Extract the [X, Y] coordinate from the center of the cell holding the provided text.  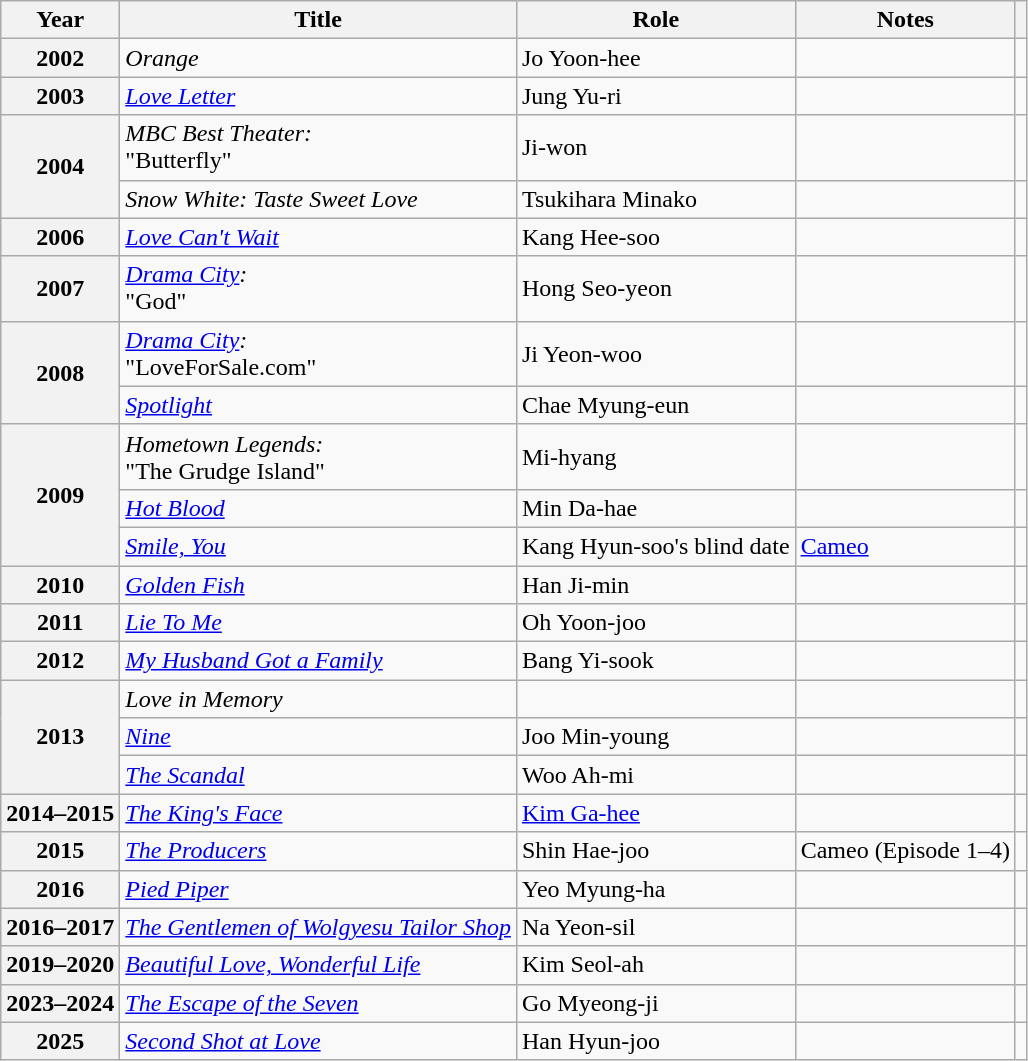
2012 [60, 661]
Role [656, 20]
2003 [60, 96]
My Husband Got a Family [318, 661]
2002 [60, 58]
The Escape of the Seven [318, 1003]
Joo Min-young [656, 737]
2010 [60, 585]
2023–2024 [60, 1003]
2016–2017 [60, 927]
Cameo [905, 546]
Love Can't Wait [318, 237]
Tsukihara Minako [656, 199]
Hot Blood [318, 508]
Kim Seol-ah [656, 965]
Na Yeon-sil [656, 927]
Ji-won [656, 148]
2009 [60, 494]
Kang Hee-soo [656, 237]
Hong Seo-yeon [656, 288]
2007 [60, 288]
The Gentlemen of Wolgyesu Tailor Shop [318, 927]
Second Shot at Love [318, 1041]
Jo Yoon-hee [656, 58]
Han Hyun-joo [656, 1041]
Shin Hae-joo [656, 851]
Ji Yeon-woo [656, 354]
Lie To Me [318, 623]
Spotlight [318, 405]
The Producers [318, 851]
Drama City:"God" [318, 288]
Snow White: Taste Sweet Love [318, 199]
Cameo (Episode 1–4) [905, 851]
Notes [905, 20]
The King's Face [318, 813]
Min Da-hae [656, 508]
Jung Yu-ri [656, 96]
MBC Best Theater:"Butterfly" [318, 148]
Kang Hyun-soo's blind date [656, 546]
Title [318, 20]
Drama City:"LoveForSale.com" [318, 354]
Orange [318, 58]
2004 [60, 166]
2006 [60, 237]
2011 [60, 623]
Year [60, 20]
2008 [60, 372]
Go Myeong-ji [656, 1003]
Woo Ah-mi [656, 775]
Oh Yoon-joo [656, 623]
Kim Ga-hee [656, 813]
2019–2020 [60, 965]
2015 [60, 851]
Love in Memory [318, 699]
Han Ji-min [656, 585]
The Scandal [318, 775]
Smile, You [318, 546]
Yeo Myung-ha [656, 889]
Hometown Legends:"The Grudge Island" [318, 456]
Love Letter [318, 96]
Nine [318, 737]
2014–2015 [60, 813]
2013 [60, 737]
Golden Fish [318, 585]
2016 [60, 889]
Pied Piper [318, 889]
Chae Myung-eun [656, 405]
Mi-hyang [656, 456]
Beautiful Love, Wonderful Life [318, 965]
2025 [60, 1041]
Bang Yi-sook [656, 661]
